From the cell containing the given text, extract its center point as [X, Y] coordinate. 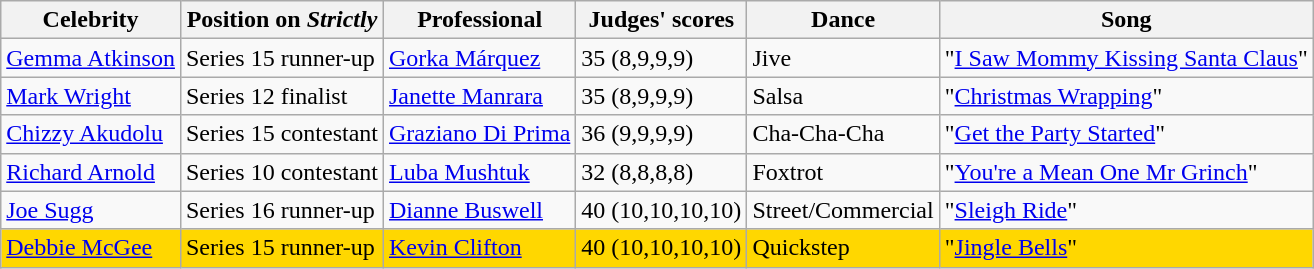
Graziano Di Prima [479, 134]
32 (8,8,8,8) [662, 172]
Gemma Atkinson [91, 58]
Mark Wright [91, 96]
Kevin Clifton [479, 248]
Professional [479, 20]
Janette Manrara [479, 96]
Series 16 runner-up [282, 210]
Celebrity [91, 20]
Series 15 contestant [282, 134]
Richard Arnold [91, 172]
Judges' scores [662, 20]
"You're a Mean One Mr Grinch" [1126, 172]
Debbie McGee [91, 248]
Gorka Márquez [479, 58]
Street/Commercial [843, 210]
"Get the Party Started" [1126, 134]
Song [1126, 20]
"I Saw Mommy Kissing Santa Claus" [1126, 58]
36 (9,9,9,9) [662, 134]
Position on Strictly [282, 20]
"Christmas Wrapping" [1126, 96]
Dance [843, 20]
Foxtrot [843, 172]
Series 12 finalist [282, 96]
"Sleigh Ride" [1126, 210]
"Jingle Bells" [1126, 248]
Quickstep [843, 248]
Chizzy Akudolu [91, 134]
Cha-Cha-Cha [843, 134]
Salsa [843, 96]
Jive [843, 58]
Series 10 contestant [282, 172]
Dianne Buswell [479, 210]
Luba Mushtuk [479, 172]
Joe Sugg [91, 210]
